Return (X, Y) of the center of cell containing provided text 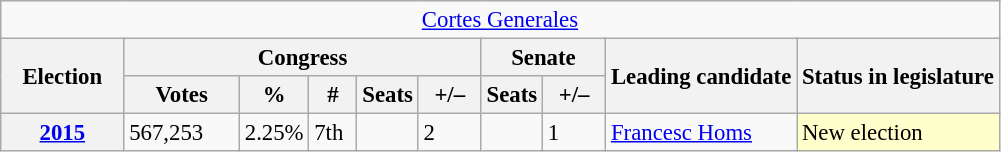
% (274, 95)
Francesc Homs (702, 133)
2 (450, 133)
Leading candidate (702, 76)
Status in legislature (898, 76)
Congress (302, 58)
# (333, 95)
Election (62, 76)
Senate (543, 58)
1 (574, 133)
567,253 (182, 133)
7th (333, 133)
Cortes Generales (500, 20)
2.25% (274, 133)
New election (898, 133)
Votes (182, 95)
2015 (62, 133)
